Locate the cell with the specified text and output its (x, y) center coordinate. 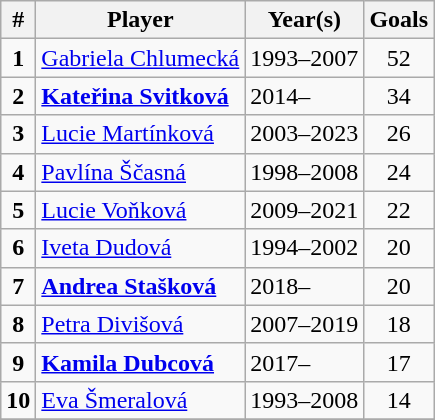
Year(s) (304, 20)
Player (140, 20)
Eva Šmeralová (140, 400)
6 (18, 248)
Petra Divišová (140, 324)
2017– (304, 362)
4 (18, 172)
Andrea Stašková (140, 286)
7 (18, 286)
34 (399, 96)
Gabriela Chlumecká (140, 58)
2018– (304, 286)
10 (18, 400)
1993–2007 (304, 58)
2009–2021 (304, 210)
2007–2019 (304, 324)
2 (18, 96)
14 (399, 400)
1998–2008 (304, 172)
52 (399, 58)
22 (399, 210)
1 (18, 58)
24 (399, 172)
1993–2008 (304, 400)
Iveta Dudová (140, 248)
18 (399, 324)
1994–2002 (304, 248)
2003–2023 (304, 134)
Goals (399, 20)
17 (399, 362)
9 (18, 362)
3 (18, 134)
26 (399, 134)
8 (18, 324)
5 (18, 210)
2014– (304, 96)
# (18, 20)
Kamila Dubcová (140, 362)
Lucie Voňková (140, 210)
Pavlína Ščasná (140, 172)
Kateřina Svitková (140, 96)
Lucie Martínková (140, 134)
